Pinpoint the cell where the given text exists, returning its (x, y) midpoint coordinate. 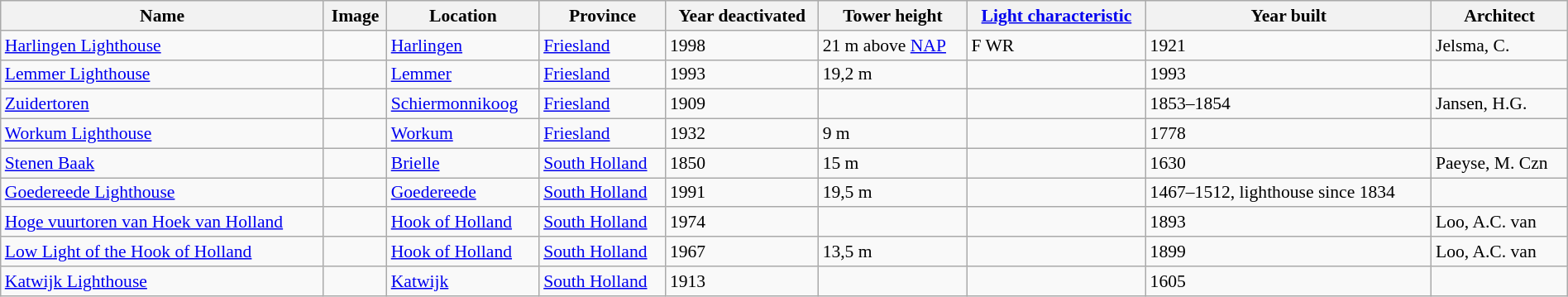
1909 (743, 104)
Year deactivated (743, 16)
1605 (1288, 281)
Lemmer (463, 74)
Jelsma, C. (1499, 46)
1932 (743, 134)
1967 (743, 251)
21 m above NAP (893, 46)
Stenen Baak (162, 163)
Light characteristic (1056, 16)
Location (463, 16)
Low Light of the Hook of Holland (162, 251)
15 m (893, 163)
1630 (1288, 163)
Workum (463, 134)
Workum Lighthouse (162, 134)
13,5 m (893, 251)
1853–1854 (1288, 104)
1921 (1288, 46)
Katwijk (463, 281)
Katwijk Lighthouse (162, 281)
Brielle (463, 163)
Harlingen (463, 46)
Paeyse, M. Czn (1499, 163)
Zuidertoren (162, 104)
F WR (1056, 46)
1893 (1288, 223)
Province (602, 16)
Hoge vuurtoren van Hoek van Holland (162, 223)
1899 (1288, 251)
1467–1512, lighthouse since 1834 (1288, 193)
Jansen, H.G. (1499, 104)
Architect (1499, 16)
Year built (1288, 16)
Schiermonnikoog (463, 104)
Tower height (893, 16)
1913 (743, 281)
Name (162, 16)
Harlingen Lighthouse (162, 46)
19,5 m (893, 193)
Goedereede (463, 193)
9 m (893, 134)
1974 (743, 223)
Lemmer Lighthouse (162, 74)
1998 (743, 46)
Goedereede Lighthouse (162, 193)
1778 (1288, 134)
19,2 m (893, 74)
1991 (743, 193)
Image (355, 16)
1850 (743, 163)
